Capture the cell that displays the provided text and extract its (X, Y) central coordinate. 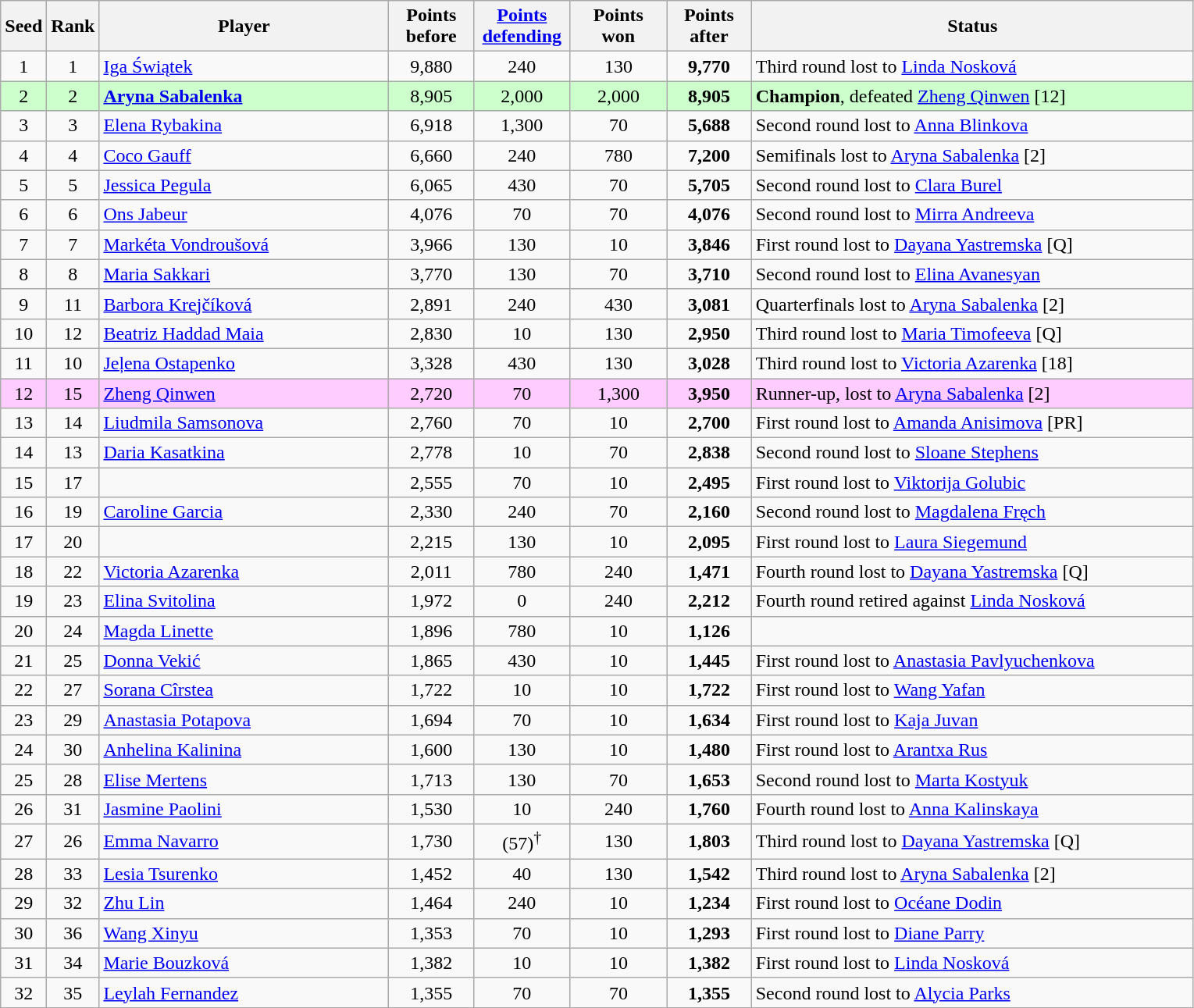
2,760 (431, 423)
Jasmine Paolini (244, 809)
9 (23, 304)
2,838 (709, 453)
Emma Navarro (244, 842)
1,234 (709, 903)
Champion, defeated Zheng Qinwen [12] (972, 96)
2,778 (431, 453)
1,760 (709, 809)
1,713 (431, 779)
Zheng Qinwen (244, 393)
First round lost to Diane Parry (972, 933)
2,830 (431, 333)
3,028 (709, 363)
2,720 (431, 393)
35 (73, 992)
Liudmila Samsonova (244, 423)
2,095 (709, 542)
Fourth round lost to Anna Kalinskaya (972, 809)
1,865 (431, 661)
2,215 (431, 542)
1,694 (431, 720)
1,464 (431, 903)
18 (23, 572)
1,634 (709, 720)
1,445 (709, 661)
First round lost to Linda Nosková (972, 963)
6,918 (431, 126)
6,660 (431, 155)
Seed (23, 27)
Points before (431, 27)
40 (522, 874)
Beatriz Haddad Maia (244, 333)
1,126 (709, 631)
1,452 (431, 874)
2,011 (431, 572)
Wang Xinyu (244, 933)
Second round lost to Alycia Parks (972, 992)
1,896 (431, 631)
Maria Sakkari (244, 274)
Third round lost to Victoria Azarenka [18] (972, 363)
Rank (73, 27)
Ons Jabeur (244, 215)
1,480 (709, 750)
9,880 (431, 66)
3,710 (709, 274)
2,555 (431, 483)
6,065 (431, 185)
Magda Linette (244, 631)
Points after (709, 27)
Coco Gauff (244, 155)
2,330 (431, 512)
Second round lost to Elina Avanesyan (972, 274)
Second round lost to Anna Blinkova (972, 126)
3,846 (709, 244)
Semifinals lost to Aryna Sabalenka [2] (972, 155)
Iga Świątek (244, 66)
Third round lost to Aryna Sabalenka [2] (972, 874)
33 (73, 874)
First round lost to Laura Siegemund (972, 542)
Jeļena Ostapenko (244, 363)
1,803 (709, 842)
Caroline Garcia (244, 512)
Lesia Tsurenko (244, 874)
Zhu Lin (244, 903)
Anastasia Potapova (244, 720)
Second round lost to Mirra Andreeva (972, 215)
Elise Mertens (244, 779)
Second round lost to Marta Kostyuk (972, 779)
1,600 (431, 750)
3,770 (431, 274)
Third round lost to Dayana Yastremska [Q] (972, 842)
Marie Bouzková (244, 963)
2,700 (709, 423)
Daria Kasatkina (244, 453)
Second round lost to Clara Burel (972, 185)
1,972 (431, 601)
Donna Vekić (244, 661)
1,471 (709, 572)
1,542 (709, 874)
First round lost to Océane Dodin (972, 903)
Victoria Azarenka (244, 572)
21 (23, 661)
1,530 (431, 809)
5,705 (709, 185)
Barbora Krejčíková (244, 304)
3,328 (431, 363)
Runner-up, lost to Aryna Sabalenka [2] (972, 393)
First round lost to Wang Yafan (972, 690)
2,495 (709, 483)
0 (522, 601)
First round lost to Anastasia Pavlyuchenkova (972, 661)
7,200 (709, 155)
2,160 (709, 512)
16 (23, 512)
First round lost to Amanda Anisimova [PR] (972, 423)
Anhelina Kalinina (244, 750)
9,770 (709, 66)
3,081 (709, 304)
Markéta Vondroušová (244, 244)
Third round lost to Maria Timofeeva [Q] (972, 333)
2,212 (709, 601)
1,293 (709, 933)
Quarterfinals lost to Aryna Sabalenka [2] (972, 304)
2,950 (709, 333)
First round lost to Dayana Yastremska [Q] (972, 244)
Aryna Sabalenka (244, 96)
1,353 (431, 933)
Fourth round retired against Linda Nosková (972, 601)
Points defending (522, 27)
(57)† (522, 842)
Points won (618, 27)
First round lost to Viktorija Golubic (972, 483)
Fourth round lost to Dayana Yastremska [Q] (972, 572)
First round lost to Kaja Juvan (972, 720)
34 (73, 963)
1,653 (709, 779)
3,950 (709, 393)
Elina Svitolina (244, 601)
3,966 (431, 244)
Player (244, 27)
2,891 (431, 304)
First round lost to Arantxa Rus (972, 750)
Leylah Fernandez (244, 992)
Second round lost to Magdalena Fręch (972, 512)
Elena Rybakina (244, 126)
Second round lost to Sloane Stephens (972, 453)
36 (73, 933)
Sorana Cîrstea (244, 690)
5,688 (709, 126)
Jessica Pegula (244, 185)
Third round lost to Linda Nosková (972, 66)
1,730 (431, 842)
Status (972, 27)
